Detect which cell encompasses the target text, then output its [x, y] center coordinate. 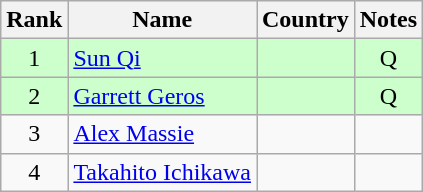
Country [305, 20]
4 [34, 172]
Takahito Ichikawa [162, 172]
Rank [34, 20]
Sun Qi [162, 58]
Alex Massie [162, 134]
2 [34, 96]
Name [162, 20]
Notes [388, 20]
1 [34, 58]
Garrett Geros [162, 96]
3 [34, 134]
